Locate the cell with the specified text and output its (x, y) center coordinate. 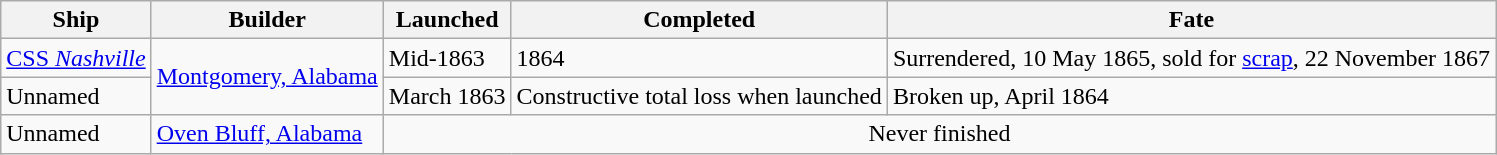
CSS Nashville (76, 58)
Broken up, April 1864 (1191, 96)
Ship (76, 20)
Completed (699, 20)
1864 (699, 58)
Constructive total loss when launched (699, 96)
Builder (267, 20)
Mid-1863 (447, 58)
Oven Bluff, Alabama (267, 134)
Launched (447, 20)
Surrendered, 10 May 1865, sold for scrap, 22 November 1867 (1191, 58)
Montgomery, Alabama (267, 77)
Never finished (939, 134)
Fate (1191, 20)
March 1863 (447, 96)
